Provide the (X, Y) coordinate of the cell's center where the given text is located.  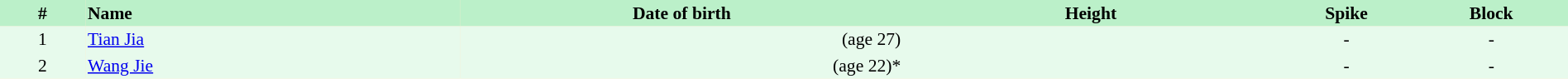
(age 22)* (681, 66)
# (43, 13)
Name (273, 13)
Date of birth (681, 13)
1 (43, 40)
(age 27) (681, 40)
Tian Jia (273, 40)
Height (1090, 13)
Spike (1346, 13)
Wang Jie (273, 66)
2 (43, 66)
Block (1491, 13)
